Identify which cell holds the provided text, then report its (X, Y) central coordinate. 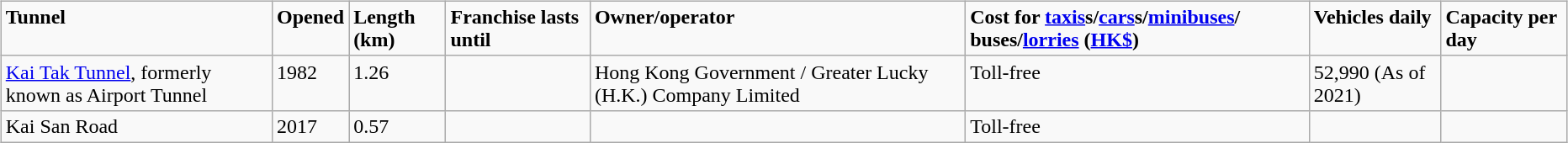
Owner/operator (777, 29)
Opened (311, 29)
1.26 (397, 82)
1982 (311, 82)
Cost for taxiss/carss/minibuses/ buses/lorries (HK$) (1137, 29)
Kai San Road (136, 126)
0.57 (397, 126)
Franchise lasts until (518, 29)
Kai Tak Tunnel, formerly known as Airport Tunnel (136, 82)
Vehicles daily (1375, 29)
Hong Kong Government / Greater Lucky (H.K.) Company Limited (777, 82)
Tunnel (136, 29)
Length (km) (397, 29)
Capacity per day (1504, 29)
2017 (311, 126)
52,990 (As of 2021) (1375, 82)
